Provide the (X, Y) coordinate of the cell's center where the given text is located.  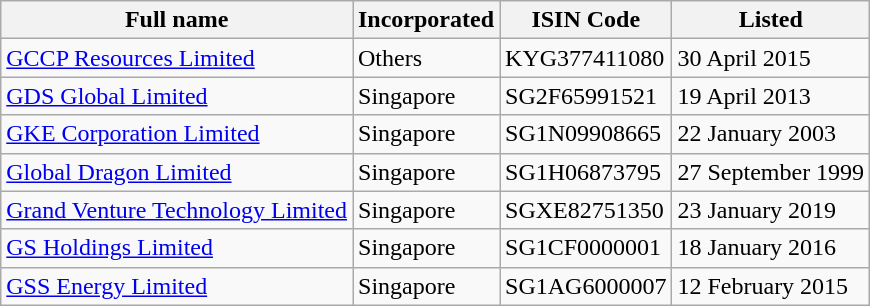
GSS Energy Limited (177, 286)
Listed (771, 20)
Global Dragon Limited (177, 172)
18 January 2016 (771, 248)
SG1AG6000007 (586, 286)
GCCP Resources Limited (177, 58)
Incorporated (426, 20)
27 September 1999 (771, 172)
ISIN Code (586, 20)
SG1H06873795 (586, 172)
22 January 2003 (771, 134)
SGXE82751350 (586, 210)
23 January 2019 (771, 210)
GS Holdings Limited (177, 248)
SG1N09908665 (586, 134)
KYG377411080 (586, 58)
GDS Global Limited (177, 96)
Full name (177, 20)
SG2F65991521 (586, 96)
SG1CF0000001 (586, 248)
Grand Venture Technology Limited (177, 210)
Others (426, 58)
19 April 2013 (771, 96)
12 February 2015 (771, 286)
30 April 2015 (771, 58)
GKE Corporation Limited (177, 134)
